Determine the [x, y] coordinate at the center of the cell enclosing the given text.  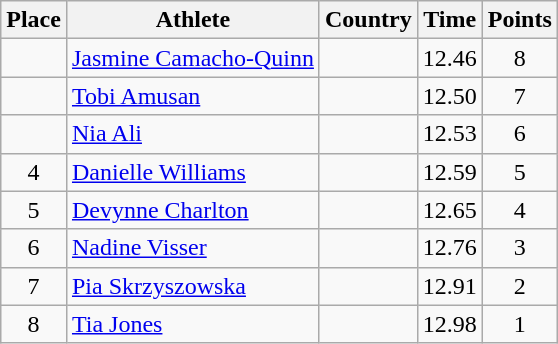
Country [368, 20]
Pia Skrzyszowska [192, 286]
Points [520, 20]
12.59 [450, 172]
Athlete [192, 20]
12.91 [450, 286]
2 [520, 286]
Time [450, 20]
1 [520, 324]
12.98 [450, 324]
12.46 [450, 58]
Danielle Williams [192, 172]
Nadine Visser [192, 248]
12.50 [450, 96]
Place [34, 20]
Devynne Charlton [192, 210]
12.53 [450, 134]
Tia Jones [192, 324]
3 [520, 248]
Jasmine Camacho-Quinn [192, 58]
Nia Ali [192, 134]
12.65 [450, 210]
Tobi Amusan [192, 96]
12.76 [450, 248]
